Identify which cell holds the provided text, then report its (x, y) central coordinate. 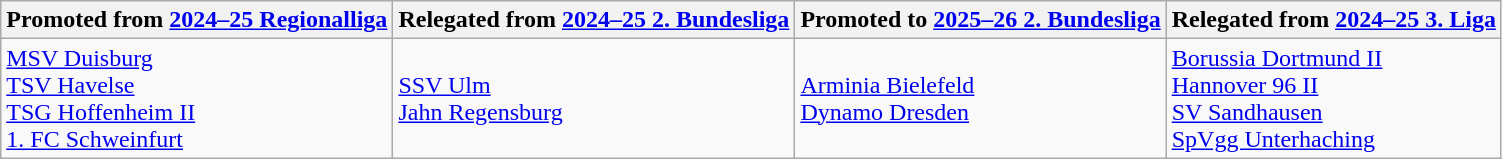
Relegated from 2024–25 2. Bundesliga (594, 20)
SSV UlmJahn Regensburg (594, 98)
Promoted from 2024–25 Regionalliga (197, 20)
Promoted to 2025–26 2. Bundesliga (980, 20)
MSV DuisburgTSV HavelseTSG Hoffenheim II1. FC Schweinfurt (197, 98)
Borussia Dortmund IIHannover 96 IISV SandhausenSpVgg Unterhaching (1334, 98)
Relegated from 2024–25 3. Liga (1334, 20)
Arminia BielefeldDynamo Dresden (980, 98)
